For the text-containing cell, return its midpoint in (X, Y) coordinate format. 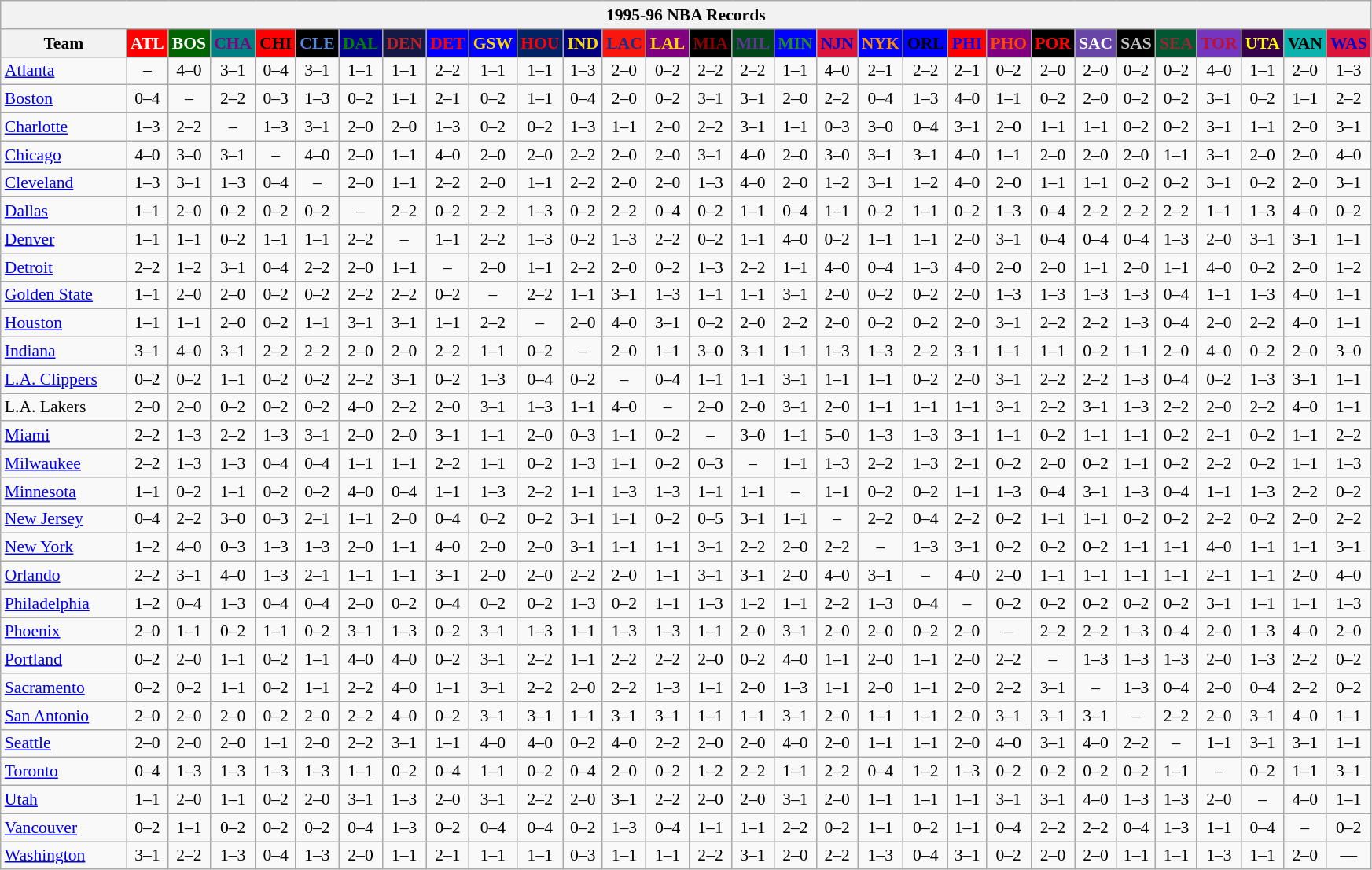
Cleveland (64, 183)
Boston (64, 99)
New York (64, 547)
SAS (1136, 43)
PHI (967, 43)
HOU (539, 43)
Detroit (64, 267)
1995-96 NBA Records (686, 15)
BOS (189, 43)
MIL (753, 43)
Golden State (64, 295)
Team (64, 43)
MIN (795, 43)
0–5 (710, 519)
Sacramento (64, 688)
Houston (64, 323)
IND (583, 43)
Chicago (64, 155)
San Antonio (64, 716)
Orlando (64, 576)
VAN (1305, 43)
ATL (148, 43)
Toronto (64, 772)
5–0 (837, 436)
CHA (233, 43)
L.A. Lakers (64, 407)
LAL (668, 43)
Denver (64, 239)
Utah (64, 800)
— (1349, 856)
Seattle (64, 743)
Phoenix (64, 632)
ORL (926, 43)
NYK (881, 43)
DEN (404, 43)
Philadelphia (64, 603)
Portland (64, 660)
Indiana (64, 352)
Charlotte (64, 127)
UTA (1263, 43)
New Jersey (64, 519)
CLE (318, 43)
PHO (1008, 43)
Dallas (64, 212)
Milwaukee (64, 463)
POR (1053, 43)
Miami (64, 436)
GSW (494, 43)
LAC (624, 43)
DET (448, 43)
MIA (710, 43)
SEA (1176, 43)
Vancouver (64, 828)
DAL (361, 43)
L.A. Clippers (64, 379)
Atlanta (64, 71)
TOR (1219, 43)
NJN (837, 43)
Minnesota (64, 492)
WAS (1349, 43)
SAC (1096, 43)
Washington (64, 856)
CHI (275, 43)
